Search for the cell housing the specified text and yield its (x, y) center coordinate. 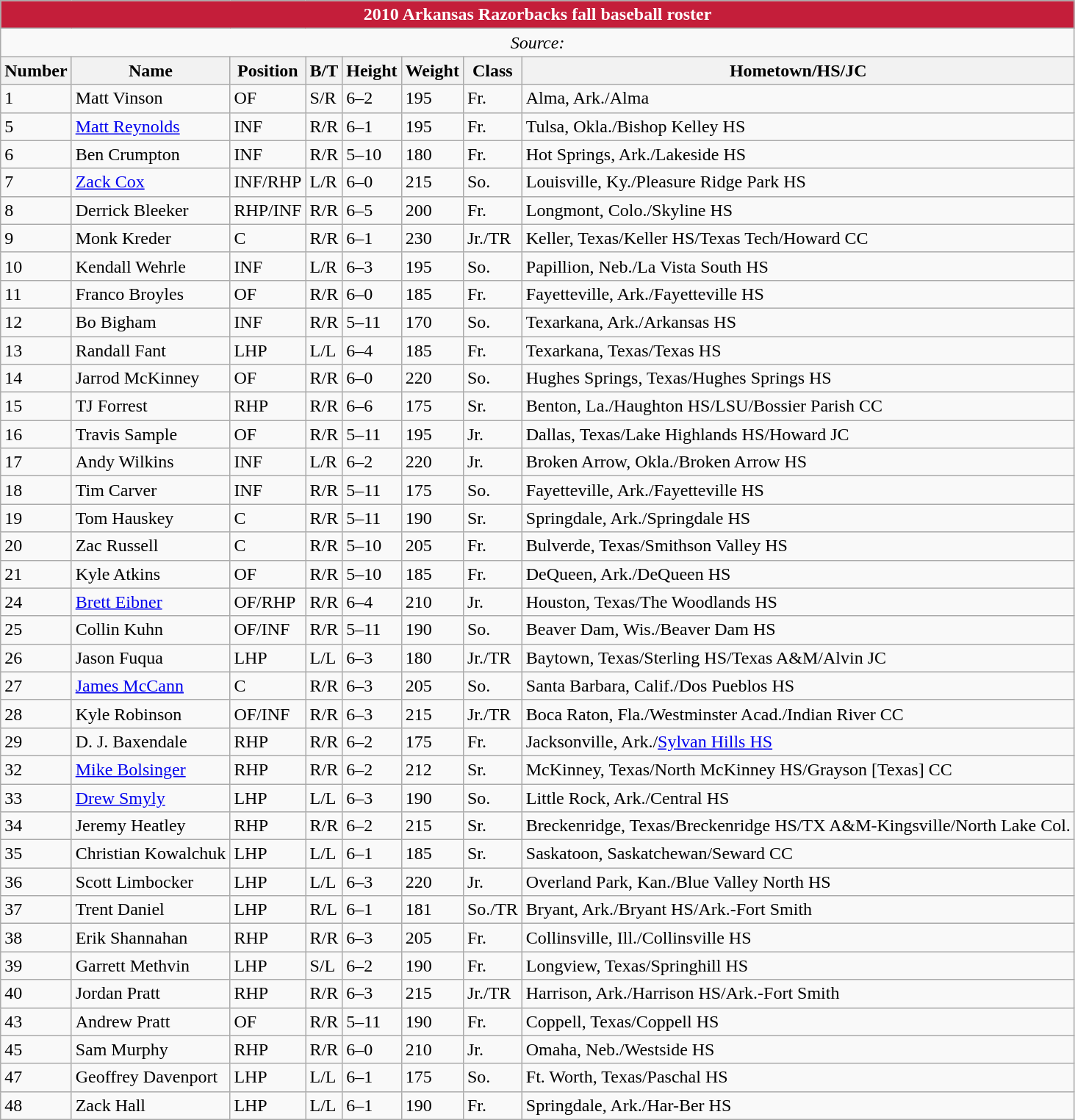
26 (36, 658)
Sam Murphy (151, 1049)
Baytown, Texas/Sterling HS/Texas A&M/Alvin JC (798, 658)
11 (36, 294)
Bulverde, Texas/Smithson Valley HS (798, 546)
Weight (432, 71)
40 (36, 994)
7 (36, 182)
12 (36, 322)
Collin Kuhn (151, 630)
Omaha, Neb./Westside HS (798, 1049)
48 (36, 1105)
Overland Park, Kan./Blue Valley North HS (798, 882)
TJ Forrest (151, 406)
45 (36, 1049)
Beaver Dam, Wis./Beaver Dam HS (798, 630)
Number (36, 71)
Monk Kreder (151, 238)
Collinsville, Ill./Collinsville HS (798, 938)
Class (492, 71)
Bryant, Ark./Bryant HS/Ark.-Fort Smith (798, 910)
34 (36, 826)
Kyle Robinson (151, 714)
Zac Russell (151, 546)
33 (36, 797)
Coppell, Texas/Coppell HS (798, 1022)
35 (36, 854)
43 (36, 1022)
Andrew Pratt (151, 1022)
Andy Wilkins (151, 462)
Kendall Wehrle (151, 266)
Jason Fuqua (151, 658)
19 (36, 518)
Ft. Worth, Texas/Paschal HS (798, 1077)
Kyle Atkins (151, 574)
Saskatoon, Saskatchewan/Seward CC (798, 854)
28 (36, 714)
Matt Reynolds (151, 126)
Little Rock, Ark./Central HS (798, 797)
170 (432, 322)
6–5 (372, 210)
Tom Hauskey (151, 518)
9 (36, 238)
Tim Carver (151, 490)
Alma, Ark./Alma (798, 98)
Papillion, Neb./La Vista South HS (798, 266)
Derrick Bleeker (151, 210)
Travis Sample (151, 434)
Hometown/HS/JC (798, 71)
Franco Broyles (151, 294)
DeQueen, Ark./DeQueen HS (798, 574)
20 (36, 546)
Texarkana, Texas/Texas HS (798, 351)
6 (36, 154)
James McCann (151, 686)
Garrett Methvin (151, 966)
Trent Daniel (151, 910)
Name (151, 71)
47 (36, 1077)
Mike Bolsinger (151, 769)
1 (36, 98)
8 (36, 210)
Scott Limbocker (151, 882)
17 (36, 462)
Matt Vinson (151, 98)
Keller, Texas/Keller HS/Texas Tech/Howard CC (798, 238)
2010 Arkansas Razorbacks fall baseball roster (538, 15)
Louisville, Ky./Pleasure Ridge Park HS (798, 182)
Zack Hall (151, 1105)
21 (36, 574)
S/L (324, 966)
14 (36, 378)
Zack Cox (151, 182)
D. J. Baxendale (151, 742)
6–6 (372, 406)
200 (432, 210)
Boca Raton, Fla./Westminster Acad./Indian River CC (798, 714)
37 (36, 910)
Jarrod McKinney (151, 378)
10 (36, 266)
S/R (324, 98)
24 (36, 602)
Source: (538, 43)
INF/RHP (267, 182)
16 (36, 434)
Texarkana, Ark./Arkansas HS (798, 322)
Longmont, Colo./Skyline HS (798, 210)
230 (432, 238)
Randall Fant (151, 351)
36 (36, 882)
Position (267, 71)
Jacksonville, Ark./Sylvan Hills HS (798, 742)
OF/RHP (267, 602)
18 (36, 490)
Dallas, Texas/Lake Highlands HS/Howard JC (798, 434)
13 (36, 351)
Erik Shannahan (151, 938)
Santa Barbara, Calif./Dos Pueblos HS (798, 686)
25 (36, 630)
B/T (324, 71)
R/L (324, 910)
Tulsa, Okla./Bishop Kelley HS (798, 126)
27 (36, 686)
Hot Springs, Ark./Lakeside HS (798, 154)
212 (432, 769)
Geoffrey Davenport (151, 1077)
Springdale, Ark./Har-Ber HS (798, 1105)
So./TR (492, 910)
39 (36, 966)
Jeremy Heatley (151, 826)
Longview, Texas/Springhill HS (798, 966)
Breckenridge, Texas/Breckenridge HS/TX A&M-Kingsville/North Lake Col. (798, 826)
32 (36, 769)
15 (36, 406)
Christian Kowalchuk (151, 854)
Springdale, Ark./Springdale HS (798, 518)
RHP/INF (267, 210)
Bo Bigham (151, 322)
Jordan Pratt (151, 994)
181 (432, 910)
Hughes Springs, Texas/Hughes Springs HS (798, 378)
38 (36, 938)
29 (36, 742)
Broken Arrow, Okla./Broken Arrow HS (798, 462)
Benton, La./Haughton HS/LSU/Bossier Parish CC (798, 406)
Height (372, 71)
5 (36, 126)
Drew Smyly (151, 797)
Houston, Texas/The Woodlands HS (798, 602)
Harrison, Ark./Harrison HS/Ark.-Fort Smith (798, 994)
Ben Crumpton (151, 154)
McKinney, Texas/North McKinney HS/Grayson [Texas] CC (798, 769)
Brett Eibner (151, 602)
